Scan for the cell matching the given text and deliver its [x, y] coordinate at center. 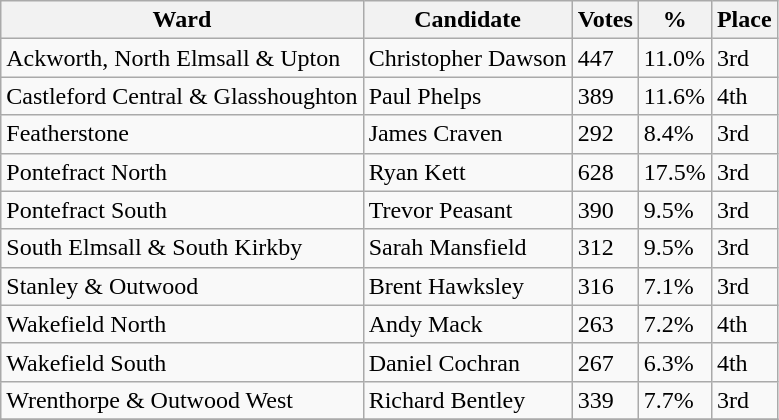
Votes [605, 20]
447 [605, 58]
Wrenthorpe & Outwood West [182, 400]
316 [605, 286]
339 [605, 400]
7.1% [674, 286]
6.3% [674, 362]
Featherstone [182, 134]
Pontefract South [182, 210]
Stanley & Outwood [182, 286]
8.4% [674, 134]
Candidate [468, 20]
Wakefield North [182, 324]
Place [744, 20]
Christopher Dawson [468, 58]
628 [605, 172]
17.5% [674, 172]
Trevor Peasant [468, 210]
263 [605, 324]
292 [605, 134]
% [674, 20]
James Craven [468, 134]
267 [605, 362]
7.7% [674, 400]
South Elmsall & South Kirkby [182, 248]
Paul Phelps [468, 96]
Ackworth, North Elmsall & Upton [182, 58]
Richard Bentley [468, 400]
Pontefract North [182, 172]
390 [605, 210]
7.2% [674, 324]
Andy Mack [468, 324]
11.6% [674, 96]
Sarah Mansfield [468, 248]
Wakefield South [182, 362]
Brent Hawksley [468, 286]
312 [605, 248]
Ryan Kett [468, 172]
Castleford Central & Glasshoughton [182, 96]
Daniel Cochran [468, 362]
Ward [182, 20]
11.0% [674, 58]
389 [605, 96]
